For the text-containing cell, return its midpoint in [X, Y] coordinate format. 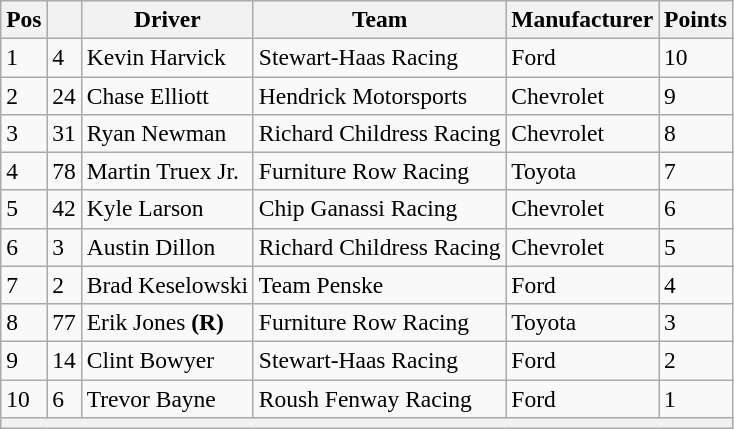
Kyle Larson [167, 209]
Driver [167, 19]
Austin Dillon [167, 247]
Erik Jones (R) [167, 322]
Chip Ganassi Racing [379, 209]
Team Penske [379, 285]
77 [64, 322]
78 [64, 171]
Manufacturer [582, 19]
Clint Bowyer [167, 360]
31 [64, 133]
Chase Elliott [167, 95]
24 [64, 95]
Brad Keselowski [167, 285]
Ryan Newman [167, 133]
Trevor Bayne [167, 398]
Pos [24, 19]
Points [696, 19]
Hendrick Motorsports [379, 95]
14 [64, 360]
Kevin Harvick [167, 57]
Roush Fenway Racing [379, 398]
Team [379, 19]
Martin Truex Jr. [167, 171]
42 [64, 209]
